Determine the (x, y) coordinate at the center of the cell enclosing the given text.  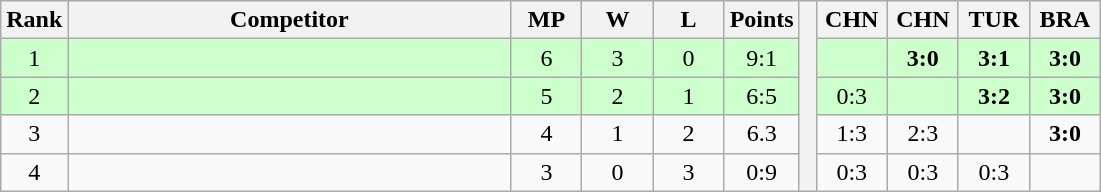
Points (762, 20)
1:3 (852, 134)
TUR (994, 20)
2:3 (922, 134)
6.3 (762, 134)
W (618, 20)
3:2 (994, 96)
5 (546, 96)
Rank (34, 20)
MP (546, 20)
6 (546, 58)
L (688, 20)
Competitor (290, 20)
9:1 (762, 58)
0:9 (762, 172)
BRA (1064, 20)
3:1 (994, 58)
6:5 (762, 96)
